Capture the cell that displays the provided text and extract its (X, Y) central coordinate. 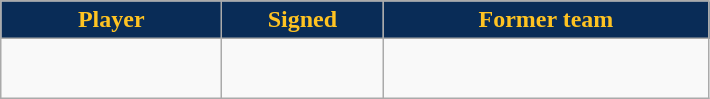
Former team (546, 20)
Signed (302, 20)
Player (112, 20)
